Scan for the cell matching the given text and deliver its [X, Y] coordinate at center. 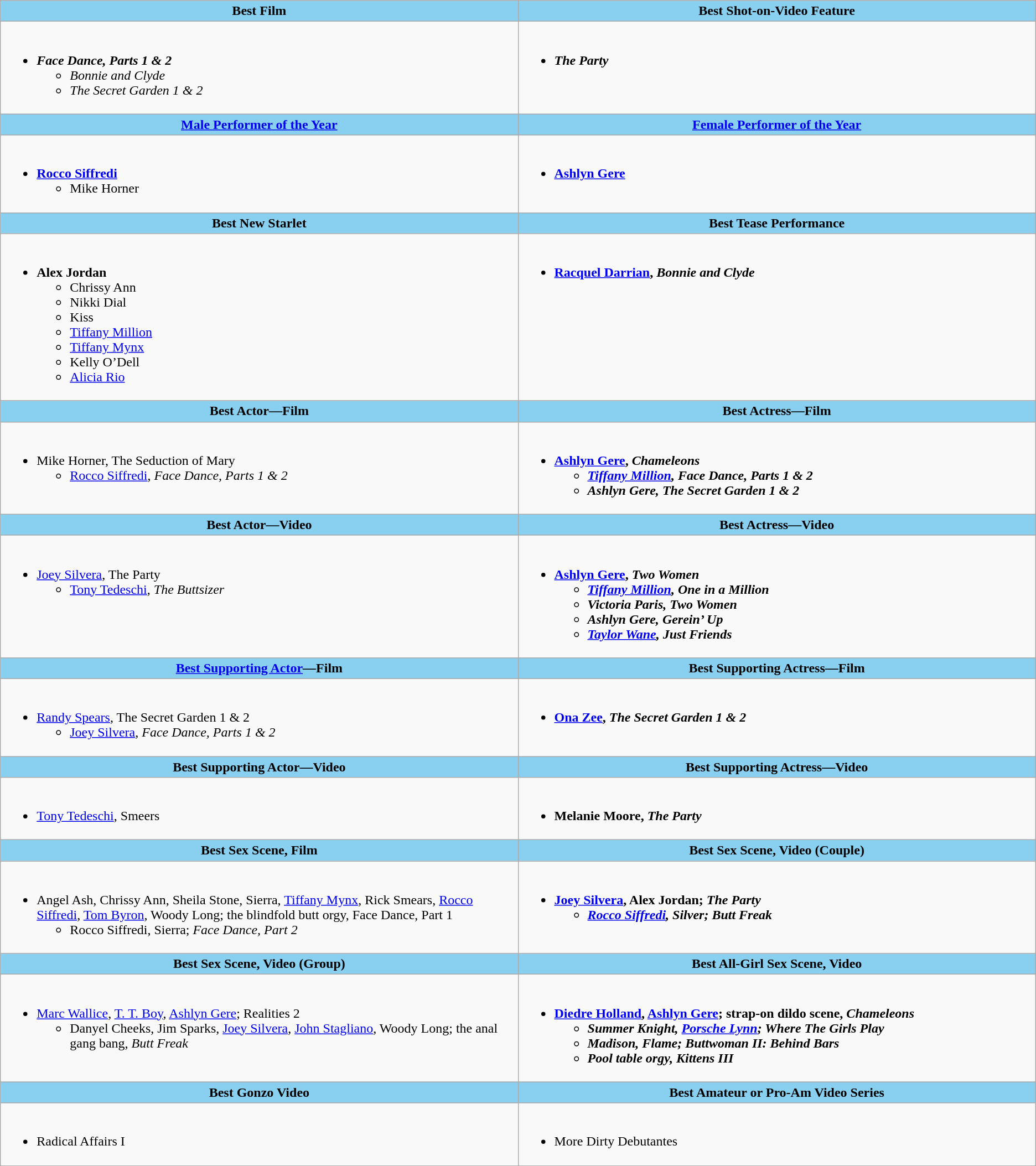
Best All-Girl Sex Scene, Video [777, 964]
More Dirty Debutantes [777, 1134]
Rocco SiffrediMike Horner [259, 174]
Best Supporting Actor—Film [259, 668]
Best Actress—Film [777, 411]
Radical Affairs I [259, 1134]
Best Actress—Video [777, 525]
Best Sex Scene, Video (Couple) [777, 851]
Ashlyn Gere, ChameleonsTiffany Million, Face Dance, Parts 1 & 2Ashlyn Gere, The Secret Garden 1 & 2 [777, 468]
Female Performer of the Year [777, 125]
Alex JordanChrissy AnnNikki DialKissTiffany MillionTiffany MynxKelly O’DellAlicia Rio [259, 317]
Best Amateur or Pro-Am Video Series [777, 1092]
Best Actor—Video [259, 525]
Mike Horner, The Seduction of MaryRocco Siffredi, Face Dance, Parts 1 & 2 [259, 468]
Best Sex Scene, Video (Group) [259, 964]
Best Film [259, 11]
Tony Tedeschi, Smeers [259, 809]
The Party [777, 68]
Best Supporting Actress—Video [777, 766]
Best Actor—Film [259, 411]
Joey Silvera, Alex Jordan; The PartyRocco Siffredi, Silver; Butt Freak [777, 908]
Face Dance, Parts 1 & 2Bonnie and ClydeThe Secret Garden 1 & 2 [259, 68]
Best Sex Scene, Film [259, 851]
Best Shot-on-Video Feature [777, 11]
Ashlyn Gere, Two WomenTiffany Million, One in a MillionVictoria Paris, Two WomenAshlyn Gere, Gerein’ UpTaylor Wane, Just Friends [777, 597]
Marc Wallice, T. T. Boy, Ashlyn Gere; Realities 2Danyel Cheeks, Jim Sparks, Joey Silvera, John Stagliano, Woody Long; the anal gang bang, Butt Freak [259, 1028]
Ona Zee, The Secret Garden 1 & 2 [777, 717]
Male Performer of the Year [259, 125]
Best New Starlet [259, 223]
Melanie Moore, The Party [777, 809]
Best Gonzo Video [259, 1092]
Joey Silvera, The PartyTony Tedeschi, The Buttsizer [259, 597]
Best Supporting Actress—Film [777, 668]
Best Supporting Actor—Video [259, 766]
Ashlyn Gere [777, 174]
Randy Spears, The Secret Garden 1 & 2Joey Silvera, Face Dance, Parts 1 & 2 [259, 717]
Racquel Darrian, Bonnie and Clyde [777, 317]
Best Tease Performance [777, 223]
